For the text-containing cell, return its midpoint in [X, Y] coordinate format. 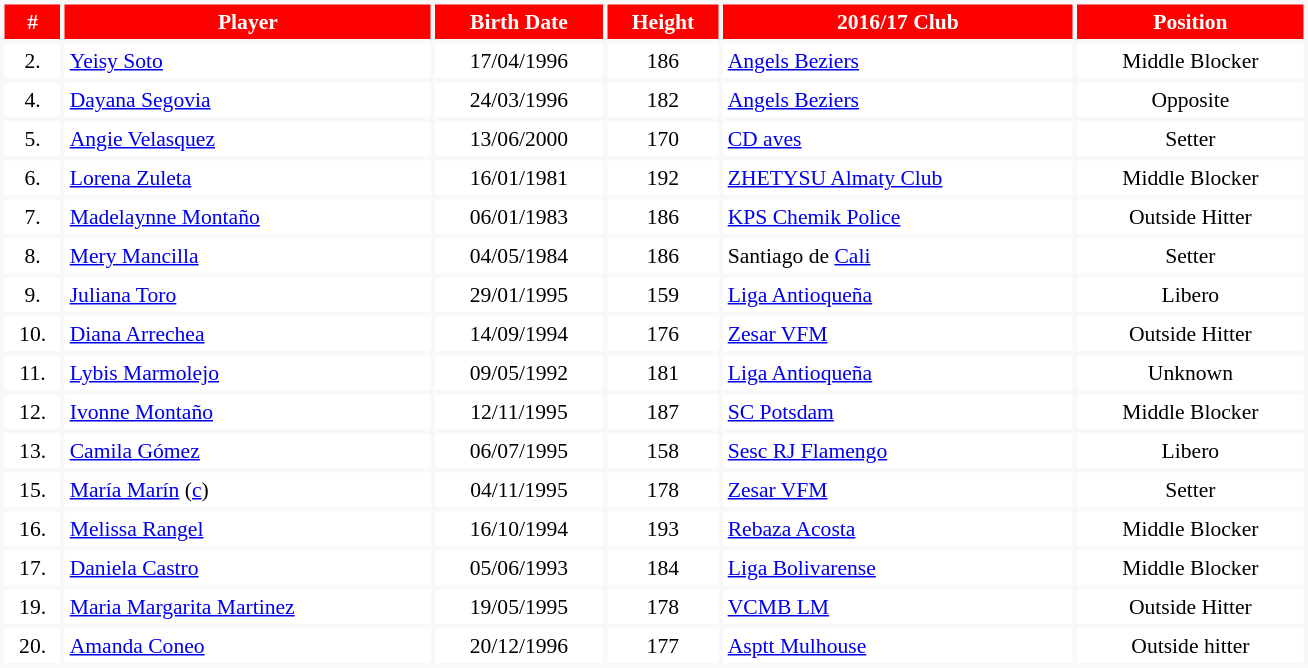
Opposite [1190, 99]
20/12/1996 [519, 645]
158 [662, 451]
Lorena Zuleta [248, 177]
Sesc RJ Flamengo [898, 451]
7. [32, 217]
Diana Arrechea [248, 333]
8. [32, 255]
Mery Mancilla [248, 255]
170 [662, 139]
14/09/1994 [519, 333]
Rebaza Acosta [898, 529]
Melissa Rangel [248, 529]
Birth Date [519, 21]
20. [32, 645]
05/06/1993 [519, 567]
159 [662, 295]
11. [32, 373]
29/01/1995 [519, 295]
13. [32, 451]
182 [662, 99]
Yeisy Soto [248, 61]
192 [662, 177]
CD aves [898, 139]
16/10/1994 [519, 529]
187 [662, 411]
19/05/1995 [519, 607]
09/05/1992 [519, 373]
2. [32, 61]
12. [32, 411]
17. [32, 567]
06/07/1995 [519, 451]
Position [1190, 21]
Player [248, 21]
5. [32, 139]
17/04/1996 [519, 61]
Angie Velasquez [248, 139]
10. [32, 333]
Daniela Castro [248, 567]
15. [32, 489]
181 [662, 373]
04/05/1984 [519, 255]
Maria Margarita Martinez [248, 607]
SC Potsdam [898, 411]
13/06/2000 [519, 139]
María Marín (c) [248, 489]
4. [32, 99]
176 [662, 333]
Juliana Toro [248, 295]
Dayana Segovia [248, 99]
193 [662, 529]
Camila Gómez [248, 451]
Madelaynne Montaño [248, 217]
Unknown [1190, 373]
6. [32, 177]
177 [662, 645]
Lybis Marmolejo [248, 373]
9. [32, 295]
2016/17 Club [898, 21]
Outside hitter [1190, 645]
Asptt Mulhouse [898, 645]
VCMB LM [898, 607]
ZHETYSU Almaty Club [898, 177]
19. [32, 607]
16. [32, 529]
184 [662, 567]
24/03/1996 [519, 99]
16/01/1981 [519, 177]
# [32, 21]
KPS Chemik Police [898, 217]
Ivonne Montaño [248, 411]
Liga Bolivarense [898, 567]
12/11/1995 [519, 411]
Height [662, 21]
Santiago de Cali [898, 255]
Amanda Coneo [248, 645]
04/11/1995 [519, 489]
06/01/1983 [519, 217]
